Provide the (X, Y) coordinate of the cell's center where the given text is located.  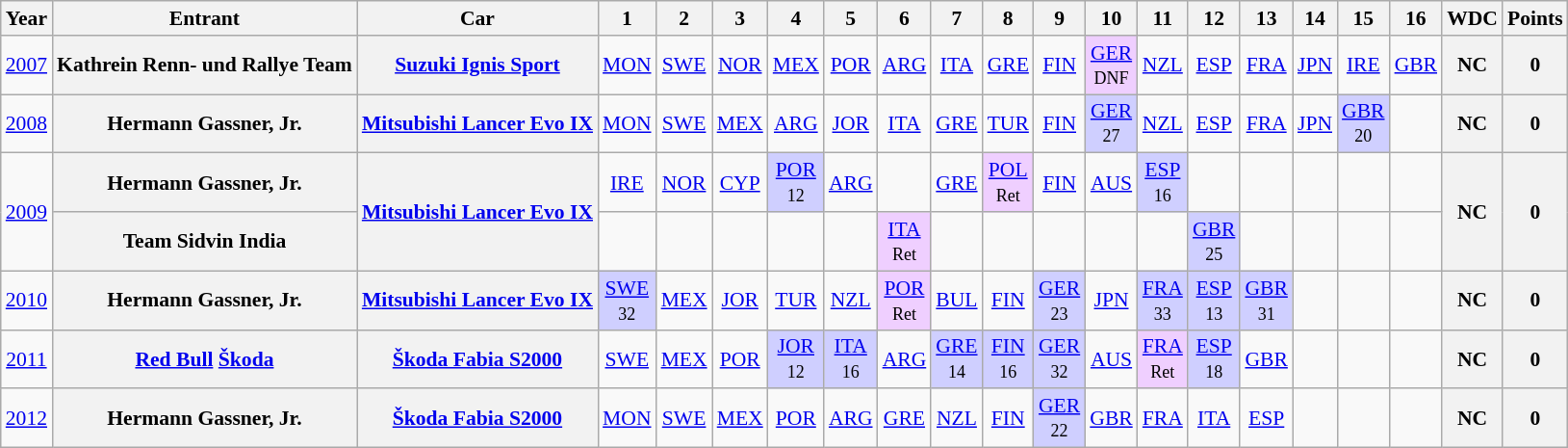
14 (1315, 18)
ITARet (905, 241)
GER27 (1111, 123)
2012 (27, 418)
16 (1417, 18)
Car (477, 18)
GERDNF (1111, 66)
BUL (957, 301)
GRE14 (957, 358)
WDC (1473, 18)
Suzuki Ignis Sport (477, 66)
2010 (27, 301)
ESP18 (1215, 358)
GBR20 (1363, 123)
GER22 (1059, 418)
PORRet (905, 301)
POLRet (1009, 183)
Team Sidvin India (204, 241)
Points (1535, 18)
6 (905, 18)
11 (1163, 18)
ESP16 (1163, 183)
2011 (27, 358)
FRA33 (1163, 301)
FIN16 (1009, 358)
4 (796, 18)
Year (27, 18)
GBR25 (1215, 241)
7 (957, 18)
FRARet (1163, 358)
2008 (27, 123)
3 (740, 18)
13 (1267, 18)
10 (1111, 18)
JOR12 (796, 358)
Red Bull Škoda (204, 358)
5 (851, 18)
9 (1059, 18)
2007 (27, 66)
ITA16 (851, 358)
GBR31 (1267, 301)
ESP13 (1215, 301)
GER23 (1059, 301)
POR12 (796, 183)
8 (1009, 18)
15 (1363, 18)
2009 (27, 212)
SWE32 (628, 301)
1 (628, 18)
2 (684, 18)
Entrant (204, 18)
GER32 (1059, 358)
12 (1215, 18)
Kathrein Renn- und Rallye Team (204, 66)
CYP (740, 183)
